Return the (X, Y) coordinate for the center point of the cell that contains the specified text.  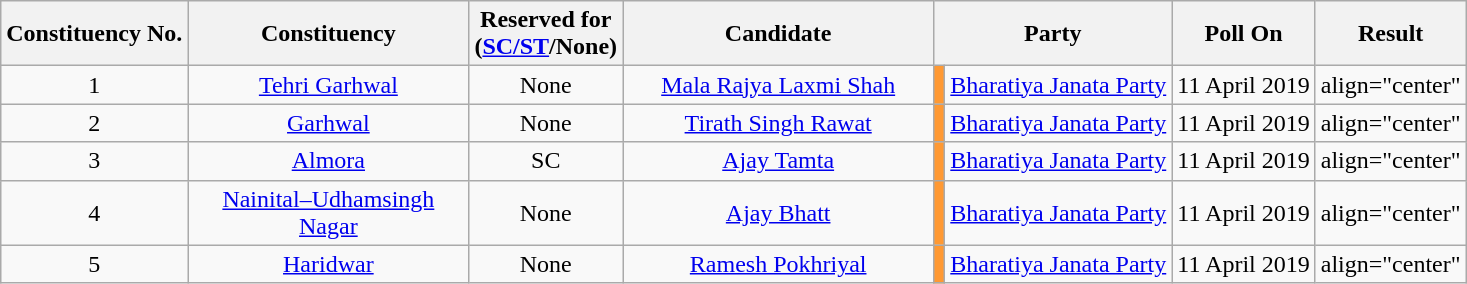
Ajay Bhatt (778, 212)
4 (94, 212)
Garhwal (328, 123)
Constituency No. (94, 34)
Poll On (1244, 34)
5 (94, 264)
Mala Rajya Laxmi Shah (778, 85)
Candidate (778, 34)
Tehri Garhwal (328, 85)
Ramesh Pokhriyal (778, 264)
Reserved for(SC/ST/None) (546, 34)
SC (546, 161)
Result (1390, 34)
Nainital–Udhamsingh Nagar (328, 212)
Party (1053, 34)
Ajay Tamta (778, 161)
Almora (328, 161)
Haridwar (328, 264)
Tirath Singh Rawat (778, 123)
Constituency (328, 34)
2 (94, 123)
1 (94, 85)
3 (94, 161)
